Output the [x, y] coordinate of the center of the cell containing the given text.  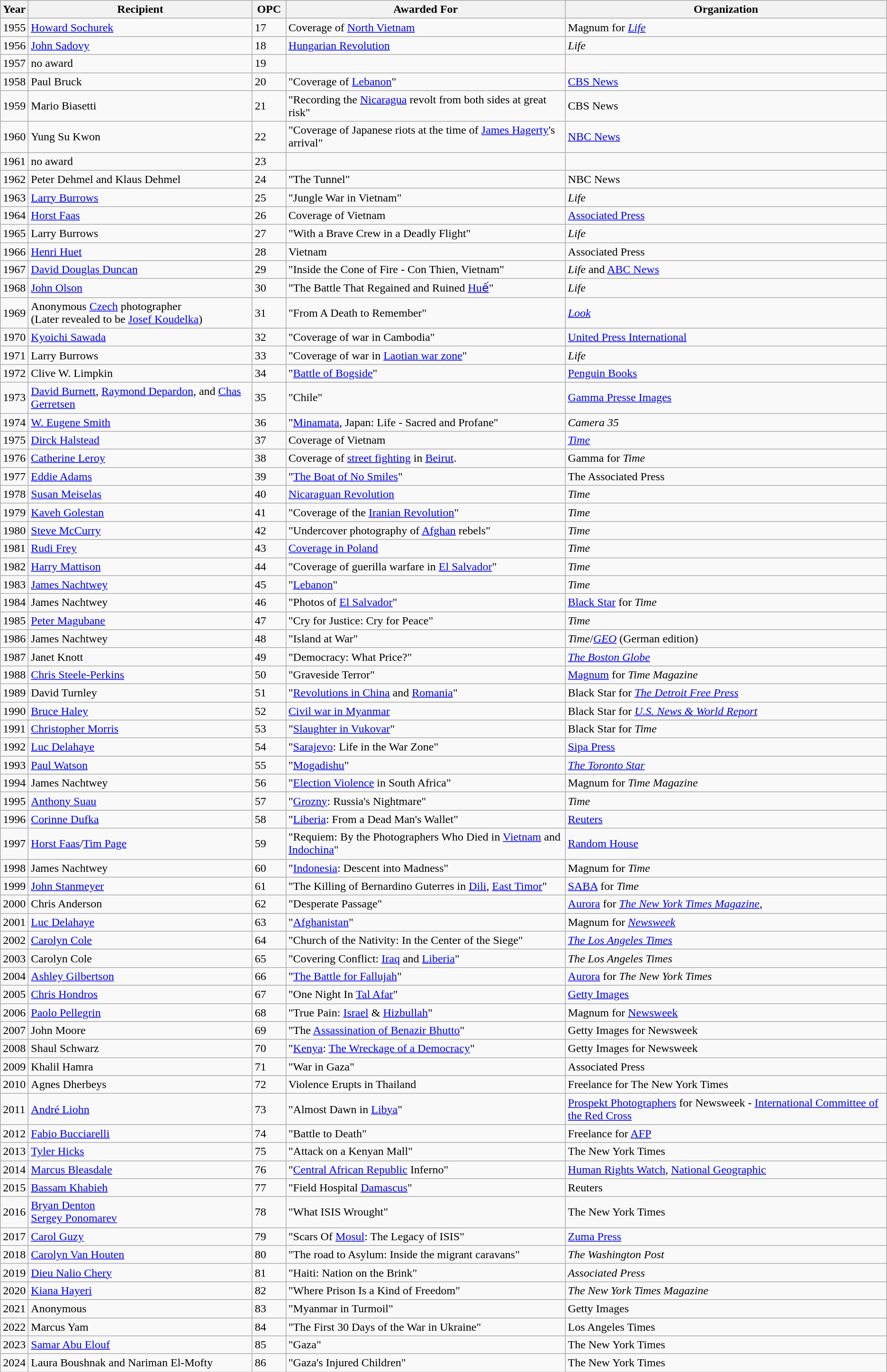
76 [269, 1170]
Sipa Press [726, 747]
"Sarajevo: Life in the War Zone" [425, 747]
2010 [14, 1085]
Henri Huet [140, 252]
Horst Faas [140, 215]
"The Battle for Fallujah" [425, 976]
1990 [14, 711]
"Election Violence in South Africa" [425, 783]
1993 [14, 765]
Howard Sochurek [140, 27]
1983 [14, 585]
18 [269, 46]
47 [269, 621]
André Liohn [140, 1109]
Black Star for The Detroit Free Press [726, 693]
55 [269, 765]
1959 [14, 106]
Marcus Yam [140, 1327]
"Minamata, Japan: Life - Sacred and Profane" [425, 422]
Gamma for Time [726, 458]
49 [269, 657]
79 [269, 1236]
Carol Guzy [140, 1236]
Zuma Press [726, 1236]
Kyoichi Sawada [140, 337]
2023 [14, 1345]
Coverage of street fighting in Beirut. [425, 458]
Los Angeles Times [726, 1327]
1956 [14, 46]
Civil war in Myanmar [425, 711]
36 [269, 422]
John Stanmeyer [140, 886]
1974 [14, 422]
65 [269, 958]
77 [269, 1188]
2015 [14, 1188]
2016 [14, 1212]
2021 [14, 1308]
Life and ABC News [726, 270]
63 [269, 922]
Tyler Hicks [140, 1152]
2020 [14, 1290]
Coverage of North Vietnam [425, 27]
The New York Times Magazine [726, 1290]
Anonymous [140, 1308]
1958 [14, 82]
Prospekt Photographers for Newsweek - International Committee of the Red Cross [726, 1109]
2000 [14, 904]
"Democracy: What Price?" [425, 657]
78 [269, 1212]
53 [269, 729]
57 [269, 801]
48 [269, 639]
OPC [269, 9]
2005 [14, 994]
"Coverage of the Iranian Revolution" [425, 512]
40 [269, 494]
64 [269, 940]
"Cry for Justice: Cry for Peace" [425, 621]
"Liberia: From a Dead Man's Wallet" [425, 819]
The Associated Press [726, 476]
1979 [14, 512]
1994 [14, 783]
72 [269, 1085]
"The road to Asylum: Inside the migrant caravans" [425, 1254]
1980 [14, 531]
David Turnley [140, 693]
1984 [14, 603]
54 [269, 747]
2024 [14, 1363]
85 [269, 1345]
80 [269, 1254]
20 [269, 82]
United Press International [726, 337]
Aurora for The New York Times [726, 976]
71 [269, 1067]
1955 [14, 27]
42 [269, 531]
60 [269, 868]
21 [269, 106]
24 [269, 179]
"Graveside Terror" [425, 675]
1970 [14, 337]
"One Night In Tal Afar" [425, 994]
29 [269, 270]
"Slaughter in Vukovar" [425, 729]
John Moore [140, 1031]
Nicaraguan Revolution [425, 494]
2022 [14, 1327]
2007 [14, 1031]
Paolo Pellegrin [140, 1012]
Steve McCurry [140, 531]
"Myanmar in Turmoil" [425, 1308]
Black Star for U.S. News & World Report [726, 711]
"Field Hospital Damascus" [425, 1188]
Clive W. Limpkin [140, 373]
Bryan DentonSergey Ponomarev [140, 1212]
Laura Boushnak and Nariman El-Mofty [140, 1363]
1963 [14, 197]
"Covering Conflict: Iraq and Liberia" [425, 958]
Shaul Schwarz [140, 1049]
"Where Prison Is a Kind of Freedom" [425, 1290]
1977 [14, 476]
Vietnam [425, 252]
"Island at War" [425, 639]
1976 [14, 458]
38 [269, 458]
"Church of the Nativity: In the Center of the Siege" [425, 940]
2003 [14, 958]
"Attack on a Kenyan Mall" [425, 1152]
1971 [14, 355]
1996 [14, 819]
"Grozny: Russia's Nightmare" [425, 801]
"Indonesia: Descent into Madness" [425, 868]
"Inside the Cone of Fire - Con Thien, Vietnam" [425, 270]
Yung Su Kwon [140, 137]
Penguin Books [726, 373]
Rudi Frey [140, 549]
Dirck Halstead [140, 440]
1998 [14, 868]
Susan Meiselas [140, 494]
"Mogadishu" [425, 765]
1972 [14, 373]
1962 [14, 179]
Paul Watson [140, 765]
75 [269, 1152]
28 [269, 252]
"Coverage of war in Cambodia" [425, 337]
Freelance for The New York Times [726, 1085]
Agnes Dherbeys [140, 1085]
Marcus Bleasdale [140, 1170]
Catherine Leroy [140, 458]
Anonymous Czech photographer(Later revealed to be Josef Koudelka) [140, 313]
19 [269, 64]
The Washington Post [726, 1254]
67 [269, 994]
"True Pain: Israel & Hizbullah" [425, 1012]
43 [269, 549]
2001 [14, 922]
Dieu Nalio Chery [140, 1272]
Kiana Hayeri [140, 1290]
69 [269, 1031]
52 [269, 711]
31 [269, 313]
"Photos of El Salvador" [425, 603]
35 [269, 397]
1988 [14, 675]
Anthony Suau [140, 801]
59 [269, 844]
39 [269, 476]
"The Battle That Regained and Ruined Huế" [425, 288]
"Recording the Nicaragua revolt from both sides at great risk" [425, 106]
1982 [14, 567]
2008 [14, 1049]
Carolyn Van Houten [140, 1254]
1957 [14, 64]
1991 [14, 729]
70 [269, 1049]
John Sadovy [140, 46]
1995 [14, 801]
"Coverage of Japanese riots at the time of James Hagerty's arrival" [425, 137]
"Afghanistan" [425, 922]
"The Assassination of Benazir Bhutto" [425, 1031]
1981 [14, 549]
Peter Dehmel and Klaus Dehmel [140, 179]
83 [269, 1308]
Corinne Dufka [140, 819]
37 [269, 440]
1967 [14, 270]
Year [14, 9]
1997 [14, 844]
"Coverage of Lebanon" [425, 82]
Random House [726, 844]
82 [269, 1290]
25 [269, 197]
73 [269, 1109]
2013 [14, 1152]
"Scars Of Mosul: The Legacy of ISIS" [425, 1236]
41 [269, 512]
Chris Anderson [140, 904]
"From A Death to Remember" [425, 313]
"Desperate Passage" [425, 904]
SABA for Time [726, 886]
1999 [14, 886]
26 [269, 215]
Look [726, 313]
Awarded For [425, 9]
45 [269, 585]
50 [269, 675]
17 [269, 27]
Aurora for The New York Times Magazine, [726, 904]
34 [269, 373]
74 [269, 1134]
"Jungle War in Vietnam" [425, 197]
Janet Knott [140, 657]
Gamma Presse Images [726, 397]
Paul Bruck [140, 82]
2002 [14, 940]
1992 [14, 747]
Horst Faas/Tim Page [140, 844]
"Battle to Death" [425, 1134]
2014 [14, 1170]
62 [269, 904]
Fabio Bucciarelli [140, 1134]
Eddie Adams [140, 476]
1966 [14, 252]
32 [269, 337]
"The Killing of Bernardino Guterres in Dili, East Timor" [425, 886]
"The Boat of No Smiles" [425, 476]
"Undercover photography of Afghan rebels" [425, 531]
"Revolutions in China and Romania" [425, 693]
Peter Magubane [140, 621]
84 [269, 1327]
"Coverage of guerilla warfare in El Salvador" [425, 567]
1973 [14, 397]
33 [269, 355]
Khalil Hamra [140, 1067]
David Douglas Duncan [140, 270]
"Coverage of war in Laotian war zone" [425, 355]
1978 [14, 494]
John Olson [140, 288]
2018 [14, 1254]
"Gaza's Injured Children" [425, 1363]
30 [269, 288]
1968 [14, 288]
46 [269, 603]
"Almost Dawn in Libya" [425, 1109]
1985 [14, 621]
Samar Abu Elouf [140, 1345]
"Central African Republic Inferno" [425, 1170]
Coverage in Poland [425, 549]
The Boston Globe [726, 657]
1965 [14, 233]
David Burnett, Raymond Depardon, and Chas Gerretsen [140, 397]
2017 [14, 1236]
27 [269, 233]
"Kenya: The Wreckage of a Democracy" [425, 1049]
68 [269, 1012]
"Chile" [425, 397]
Violence Erupts in Thailand [425, 1085]
2006 [14, 1012]
Camera 35 [726, 422]
Magnum for Life [726, 27]
"With a Brave Crew in a Deadly Flight" [425, 233]
"What ISIS Wrought" [425, 1212]
Mario Biasetti [140, 106]
Freelance for AFP [726, 1134]
1987 [14, 657]
56 [269, 783]
1975 [14, 440]
"Haiti: Nation on the Brink" [425, 1272]
"The Tunnel" [425, 179]
Christopher Morris [140, 729]
Human Rights Watch, National Geographic [726, 1170]
Ashley Gilbertson [140, 976]
2004 [14, 976]
"The First 30 Days of the War in Ukraine" [425, 1327]
1961 [14, 161]
"Gaza" [425, 1345]
W. Eugene Smith [140, 422]
Kaveh Golestan [140, 512]
1989 [14, 693]
2009 [14, 1067]
Chris Hondros [140, 994]
2011 [14, 1109]
1960 [14, 137]
Bruce Haley [140, 711]
The Toronto Star [726, 765]
Organization [726, 9]
Time/GEO (German edition) [726, 639]
1964 [14, 215]
23 [269, 161]
Harry Mattison [140, 567]
61 [269, 886]
44 [269, 567]
Hungarian Revolution [425, 46]
81 [269, 1272]
"Requiem: By the Photographers Who Died in Vietnam and Indochina" [425, 844]
"War in Gaza" [425, 1067]
1969 [14, 313]
66 [269, 976]
"Battle of Bogside" [425, 373]
Chris Steele-Perkins [140, 675]
1986 [14, 639]
Bassam Khabieh [140, 1188]
Magnum for Time [726, 868]
22 [269, 137]
2012 [14, 1134]
Recipient [140, 9]
2019 [14, 1272]
58 [269, 819]
51 [269, 693]
"Lebanon" [425, 585]
86 [269, 1363]
